Identify which cell holds the provided text, then report its (X, Y) central coordinate. 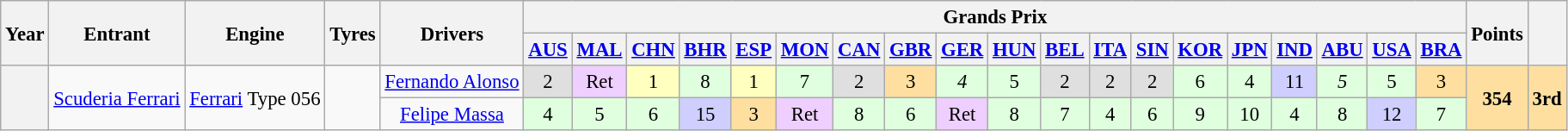
CHN (654, 50)
Felipe Massa (452, 115)
GBR (911, 50)
BRA (1442, 50)
MAL (600, 50)
IND (1294, 50)
JPN (1250, 50)
USA (1392, 50)
9 (1201, 115)
Year (25, 33)
Grands Prix (995, 17)
12 (1392, 115)
BHR (705, 50)
3rd (1546, 98)
AUS (548, 50)
10 (1250, 115)
CAN (859, 50)
354 (1497, 98)
Points (1497, 33)
MON (804, 50)
GER (962, 50)
BEL (1065, 50)
Scuderia Ferrari (117, 98)
Ferrari Type 056 (255, 98)
Fernando Alonso (452, 82)
HUN (1015, 50)
ABU (1342, 50)
ITA (1110, 50)
ESP (753, 50)
15 (705, 115)
11 (1294, 82)
KOR (1201, 50)
Entrant (117, 33)
Tyres (353, 33)
Engine (255, 33)
SIN (1153, 50)
Drivers (452, 33)
